Determine the [X, Y] coordinate at the center of the cell enclosing the given text.  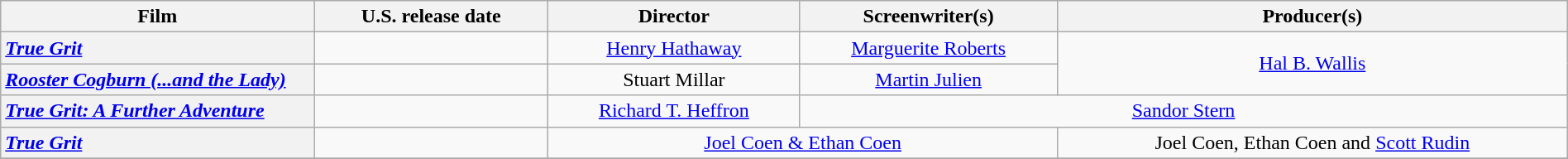
Hal B. Wallis [1312, 64]
Stuart Millar [674, 79]
True Grit: A Further Adventure [157, 111]
U.S. release date [432, 17]
Henry Hathaway [674, 48]
Director [674, 17]
Marguerite Roberts [929, 48]
Sandor Stern [1183, 111]
Richard T. Heffron [674, 111]
Producer(s) [1312, 17]
Martin Julien [929, 79]
Film [157, 17]
Screenwriter(s) [929, 17]
Joel Coen & Ethan Coen [802, 142]
Rooster Cogburn (...and the Lady) [157, 79]
Joel Coen, Ethan Coen and Scott Rudin [1312, 142]
